From the cell containing the given text, extract its center point as [X, Y] coordinate. 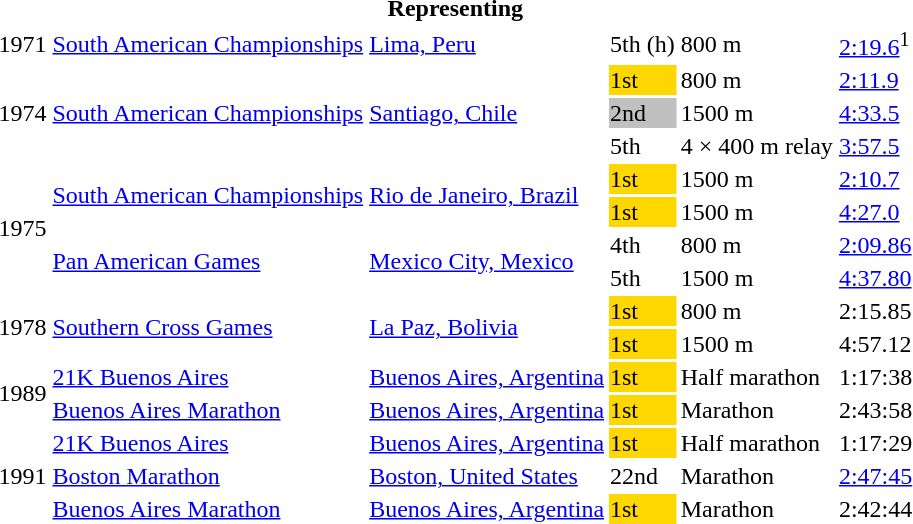
4 × 400 m relay [756, 146]
4:33.5 [875, 113]
1:17:38 [875, 377]
Southern Cross Games [208, 328]
1:17:29 [875, 443]
22nd [643, 476]
2:09.86 [875, 245]
3:57.5 [875, 146]
La Paz, Bolivia [487, 328]
4:27.0 [875, 212]
2:11.9 [875, 80]
5th (h) [643, 44]
Mexico City, Mexico [487, 262]
Lima, Peru [487, 44]
2:19.61 [875, 44]
2:15.85 [875, 311]
4th [643, 245]
2:10.7 [875, 179]
Rio de Janeiro, Brazil [487, 196]
Boston, United States [487, 476]
2nd [643, 113]
Pan American Games [208, 262]
2:42:44 [875, 509]
4:37.80 [875, 278]
Boston Marathon [208, 476]
2:47:45 [875, 476]
4:57.12 [875, 344]
Santiago, Chile [487, 113]
2:43:58 [875, 410]
